Identify which cell holds the provided text, then report its [x, y] central coordinate. 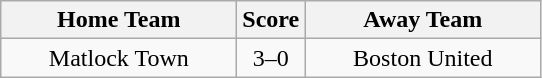
Away Team [423, 20]
3–0 [271, 58]
Boston United [423, 58]
Matlock Town [119, 58]
Score [271, 20]
Home Team [119, 20]
